Find where the given text appears and provide that cell's center as [x, y] coordinate. 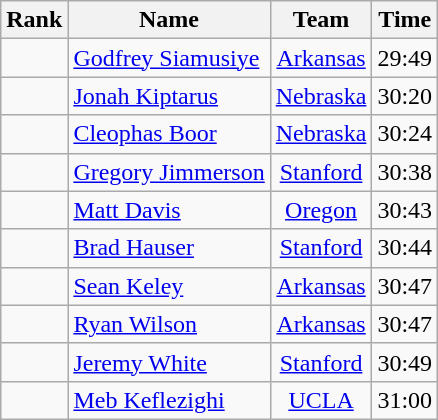
Name [169, 20]
Time [405, 20]
30:38 [405, 172]
Meb Keflezighi [169, 400]
Ryan Wilson [169, 324]
Jonah Kiptarus [169, 96]
30:43 [405, 210]
Team [321, 20]
Oregon [321, 210]
Cleophas Boor [169, 134]
UCLA [321, 400]
30:44 [405, 248]
30:49 [405, 362]
Rank [34, 20]
Matt Davis [169, 210]
29:49 [405, 58]
Brad Hauser [169, 248]
Godfrey Siamusiye [169, 58]
Gregory Jimmerson [169, 172]
Jeremy White [169, 362]
30:24 [405, 134]
30:20 [405, 96]
Sean Keley [169, 286]
31:00 [405, 400]
